Determine the (X, Y) coordinate at the center of the cell enclosing the given text.  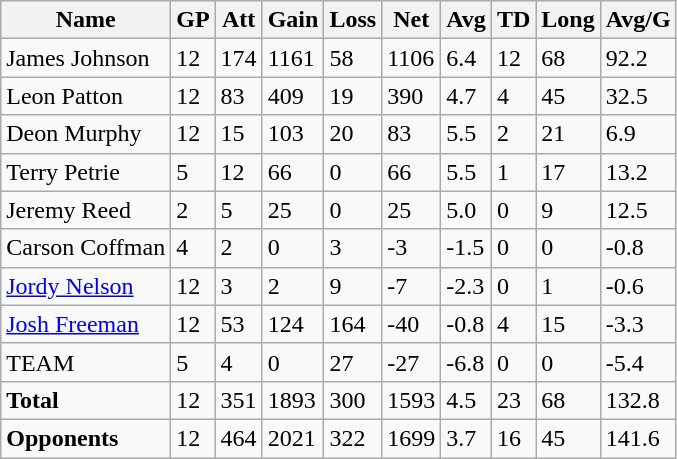
13.2 (638, 172)
164 (353, 324)
390 (412, 96)
-40 (412, 324)
Terry Petrie (86, 172)
TEAM (86, 362)
-7 (412, 286)
Opponents (86, 438)
132.8 (638, 400)
23 (513, 400)
58 (353, 58)
TD (513, 20)
92.2 (638, 58)
Name (86, 20)
-0.6 (638, 286)
6.4 (466, 58)
322 (353, 438)
351 (238, 400)
3.7 (466, 438)
Josh Freeman (86, 324)
17 (568, 172)
James Johnson (86, 58)
103 (293, 134)
174 (238, 58)
-27 (412, 362)
32.5 (638, 96)
16 (513, 438)
Avg (466, 20)
21 (568, 134)
-2.3 (466, 286)
5.0 (466, 210)
1106 (412, 58)
1593 (412, 400)
4.7 (466, 96)
20 (353, 134)
-3 (412, 248)
Avg/G (638, 20)
-3.3 (638, 324)
Leon Patton (86, 96)
Jeremy Reed (86, 210)
-6.8 (466, 362)
1161 (293, 58)
1699 (412, 438)
Long (568, 20)
1893 (293, 400)
Loss (353, 20)
141.6 (638, 438)
12.5 (638, 210)
GP (193, 20)
Carson Coffman (86, 248)
27 (353, 362)
53 (238, 324)
Deon Murphy (86, 134)
Total (86, 400)
124 (293, 324)
300 (353, 400)
6.9 (638, 134)
464 (238, 438)
-5.4 (638, 362)
Net (412, 20)
19 (353, 96)
Att (238, 20)
Jordy Nelson (86, 286)
-1.5 (466, 248)
4.5 (466, 400)
409 (293, 96)
Gain (293, 20)
2021 (293, 438)
